For the text-containing cell, return its midpoint in [x, y] coordinate format. 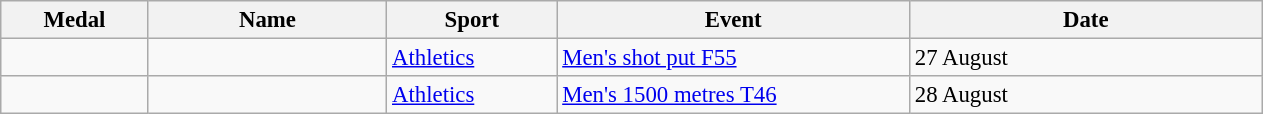
28 August [1086, 95]
Sport [472, 20]
Event [734, 20]
Men's 1500 metres T46 [734, 95]
Men's shot put F55 [734, 58]
27 August [1086, 58]
Medal [74, 20]
Name [268, 20]
Date [1086, 20]
